Return the (X, Y) coordinate for the center point of the cell that contains the specified text.  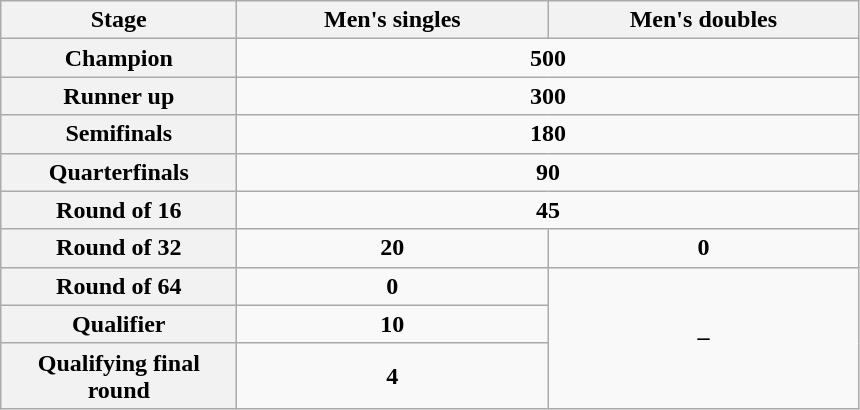
45 (548, 210)
Qualifying final round (119, 376)
20 (392, 248)
Semifinals (119, 134)
300 (548, 96)
10 (392, 324)
500 (548, 58)
90 (548, 172)
Stage (119, 20)
180 (548, 134)
Runner up (119, 96)
Round of 32 (119, 248)
Men's singles (392, 20)
– (704, 338)
Quarterfinals (119, 172)
Champion (119, 58)
Round of 64 (119, 286)
Round of 16 (119, 210)
4 (392, 376)
Qualifier (119, 324)
Men's doubles (704, 20)
